Find where the given text appears and provide that cell's center as (X, Y) coordinate. 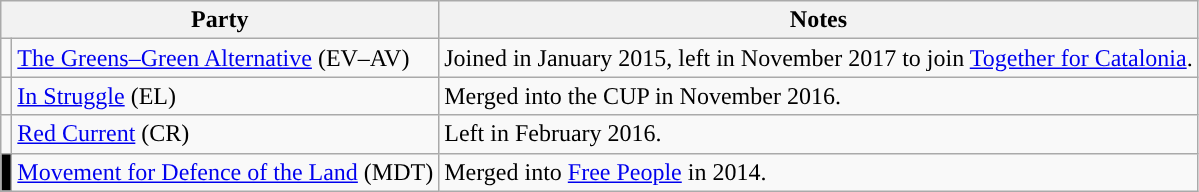
The Greens–Green Alternative (EV–AV) (226, 58)
Notes (818, 20)
Party (220, 20)
In Struggle (EL) (226, 96)
Merged into Free People in 2014. (818, 172)
Movement for Defence of the Land (MDT) (226, 172)
Left in February 2016. (818, 134)
Red Current (CR) (226, 134)
Merged into the CUP in November 2016. (818, 96)
Joined in January 2015, left in November 2017 to join Together for Catalonia. (818, 58)
